Capture the cell that displays the provided text and extract its (x, y) central coordinate. 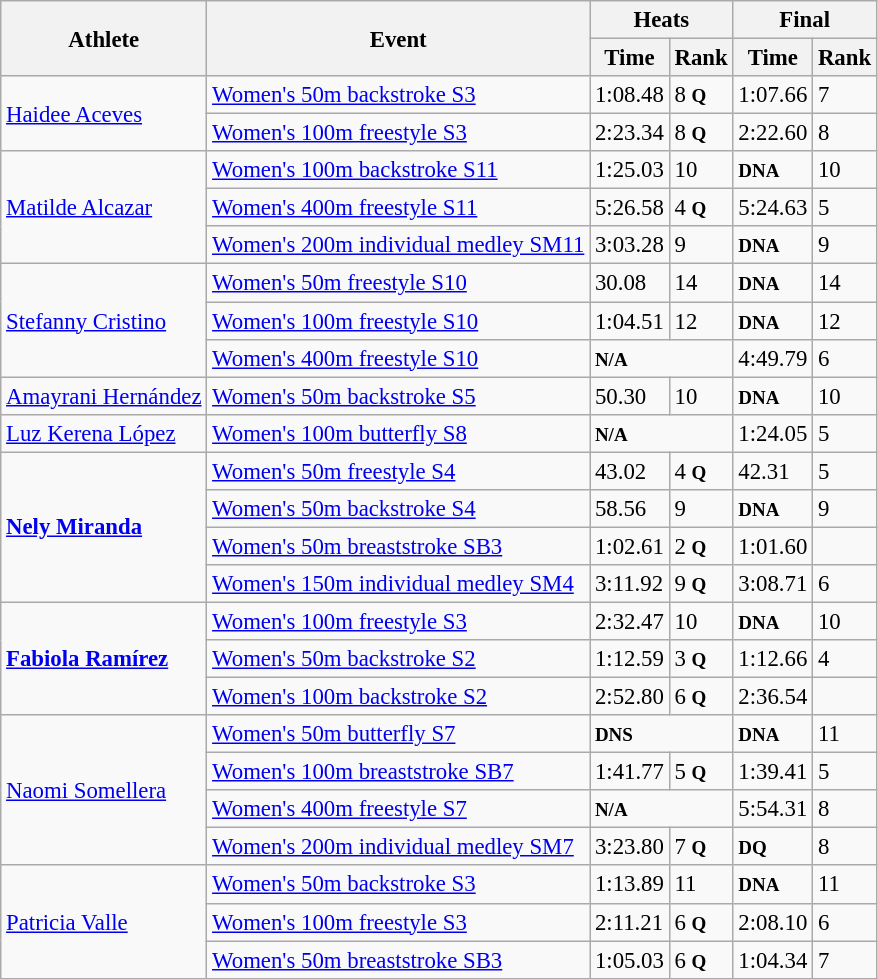
Amayrani Hernández (104, 396)
1:07.66 (773, 95)
Women's 200m individual medley SM11 (398, 245)
DNS (662, 734)
5:54.31 (773, 809)
Women's 100m butterfly S8 (398, 433)
Women's 50m backstroke S4 (398, 509)
43.02 (630, 471)
4:49.79 (773, 358)
2:23.34 (630, 133)
1:12.59 (630, 659)
Heats (662, 20)
Event (398, 38)
DQ (773, 847)
1:39.41 (773, 772)
Fabiola Ramírez (104, 658)
Nely Miranda (104, 527)
5 Q (701, 772)
Naomi Somellera (104, 790)
1:08.48 (630, 95)
1:01.60 (773, 546)
Women's 400m freestyle S11 (398, 208)
7 Q (701, 847)
Haidee Aceves (104, 114)
2 Q (701, 546)
5:26.58 (630, 208)
1:04.51 (630, 321)
Women's 200m individual medley SM7 (398, 847)
Women's 50m freestyle S10 (398, 283)
1:05.03 (630, 960)
Athlete (104, 38)
2:11.21 (630, 922)
1:02.61 (630, 546)
Stefanny Cristino (104, 320)
1:25.03 (630, 170)
1:24.05 (773, 433)
2:52.80 (630, 697)
5:24.63 (773, 208)
3:23.80 (630, 847)
42.31 (773, 471)
1:12.66 (773, 659)
Final (804, 20)
2:32.47 (630, 621)
Women's 400m freestyle S10 (398, 358)
58.56 (630, 509)
3:03.28 (630, 245)
Women's 100m breaststroke SB7 (398, 772)
1:41.77 (630, 772)
Women's 50m freestyle S4 (398, 471)
2:22.60 (773, 133)
Women's 100m freestyle S10 (398, 321)
Luz Kerena López (104, 433)
3 Q (701, 659)
3:11.92 (630, 584)
30.08 (630, 283)
Women's 150m individual medley SM4 (398, 584)
Women's 50m backstroke S2 (398, 659)
Women's 100m backstroke S11 (398, 170)
2:36.54 (773, 697)
1:04.34 (773, 960)
1:13.89 (630, 885)
2:08.10 (773, 922)
50.30 (630, 396)
Women's 400m freestyle S7 (398, 809)
Matilde Alcazar (104, 208)
9 Q (701, 584)
Women's 50m butterfly S7 (398, 734)
Patricia Valle (104, 922)
Women's 100m backstroke S2 (398, 697)
Women's 50m backstroke S5 (398, 396)
4 (845, 659)
3:08.71 (773, 584)
